Provide the (x, y) coordinate of the cell's center where the given text is located.  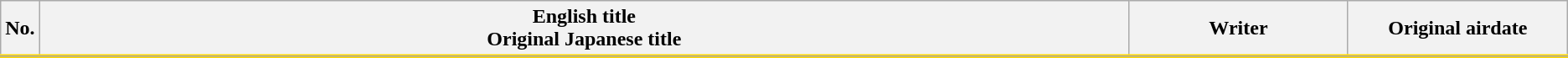
English title Original Japanese title (584, 29)
Writer (1239, 29)
Original airdate (1457, 29)
No. (20, 29)
